Return the [X, Y] coordinate for the center point of the cell that contains the specified text.  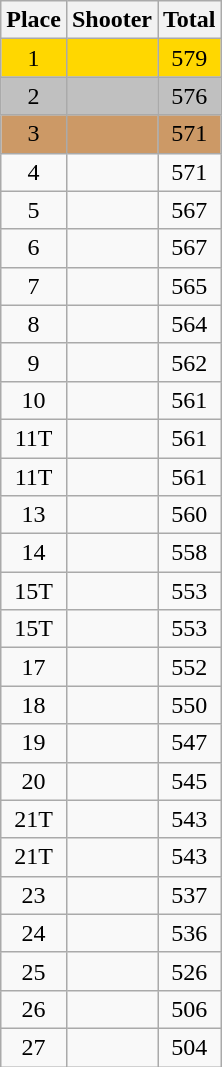
26 [34, 1009]
576 [190, 96]
24 [34, 933]
560 [190, 515]
558 [190, 553]
562 [190, 362]
Shooter [112, 20]
23 [34, 895]
545 [190, 781]
1 [34, 58]
20 [34, 781]
5 [34, 210]
19 [34, 743]
506 [190, 1009]
Place [34, 20]
Total [190, 20]
550 [190, 705]
552 [190, 667]
537 [190, 895]
8 [34, 324]
526 [190, 971]
9 [34, 362]
7 [34, 286]
3 [34, 134]
18 [34, 705]
13 [34, 515]
579 [190, 58]
536 [190, 933]
10 [34, 400]
25 [34, 971]
547 [190, 743]
27 [34, 1047]
2 [34, 96]
564 [190, 324]
565 [190, 286]
504 [190, 1047]
14 [34, 553]
17 [34, 667]
4 [34, 172]
6 [34, 248]
